Pinpoint the cell where the given text exists, returning its (x, y) midpoint coordinate. 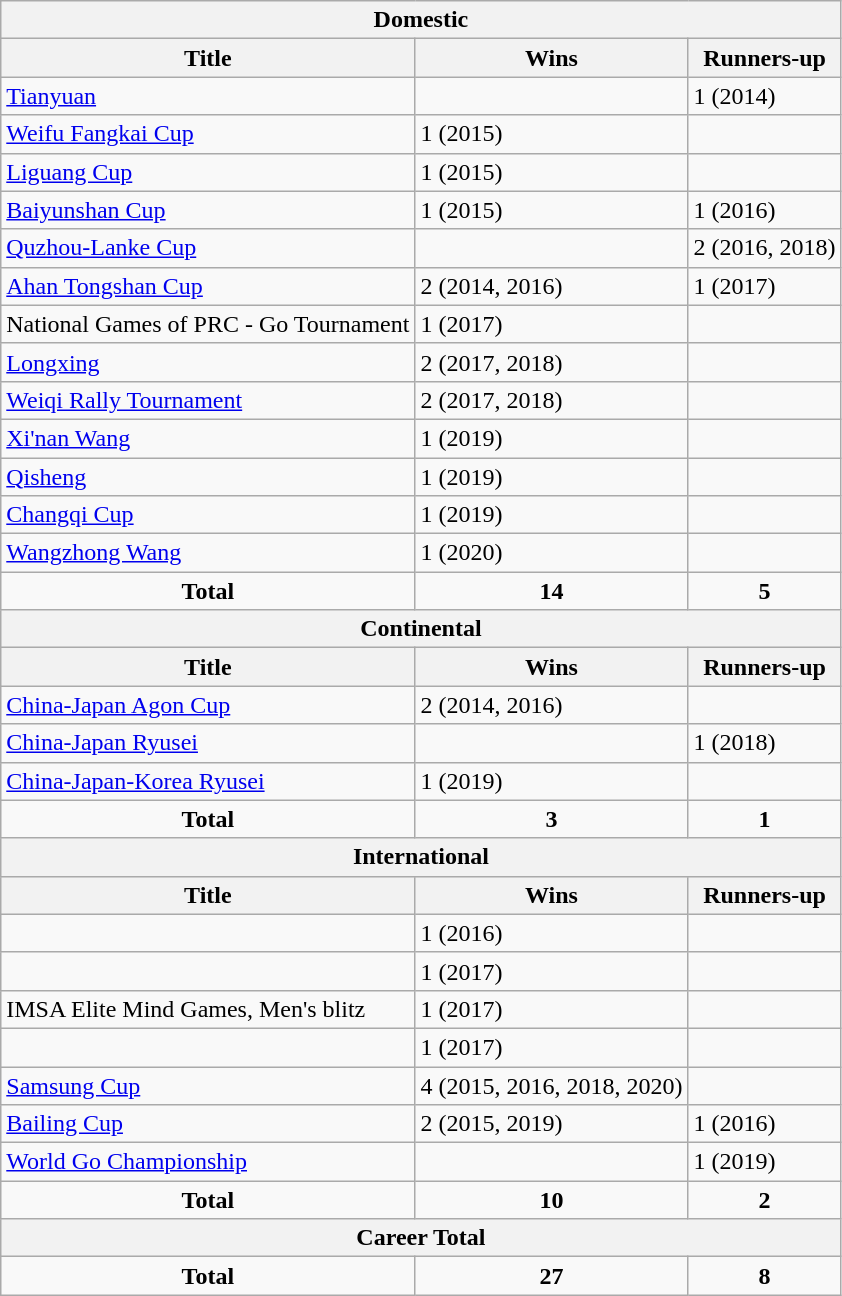
4 (2015, 2016, 2018, 2020) (552, 1085)
5 (764, 591)
Weifu Fangkai Cup (208, 134)
Samsung Cup (208, 1085)
3 (552, 819)
International (421, 857)
World Go Championship (208, 1162)
China-Japan-Korea Ryusei (208, 781)
Xi'nan Wang (208, 438)
2 (2016, 2018) (764, 248)
Quzhou-Lanke Cup (208, 248)
14 (552, 591)
Tianyuan (208, 96)
2 (2015, 2019) (552, 1124)
Wangzhong Wang (208, 553)
8 (764, 1276)
IMSA Elite Mind Games, Men's blitz (208, 1009)
Longxing (208, 362)
1 (2014) (764, 96)
Baiyunshan Cup (208, 210)
1 (764, 819)
1 (2018) (764, 743)
China-Japan Ryusei (208, 743)
Changqi Cup (208, 515)
Weiqi Rally Tournament (208, 400)
1 (2020) (552, 553)
27 (552, 1276)
China-Japan Agon Cup (208, 705)
Liguang Cup (208, 172)
2 (764, 1200)
Continental (421, 629)
Career Total (421, 1238)
Domestic (421, 20)
Qisheng (208, 477)
10 (552, 1200)
National Games of PRC - Go Tournament (208, 324)
Ahan Tongshan Cup (208, 286)
Bailing Cup (208, 1124)
